Determine the (X, Y) coordinate at the center of the cell enclosing the given text.  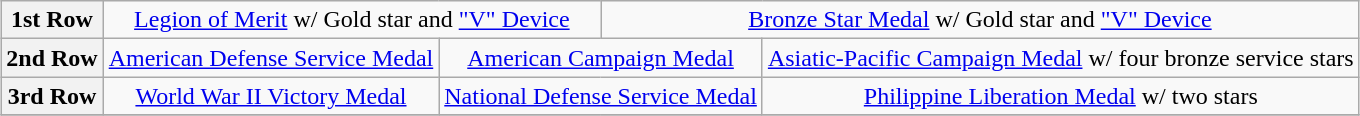
3rd Row (52, 96)
Bronze Star Medal w/ Gold star and "V" Device (980, 20)
Asiatic-Pacific Campaign Medal w/ four bronze service stars (1060, 58)
American Campaign Medal (601, 58)
World War II Victory Medal (271, 96)
Legion of Merit w/ Gold star and "V" Device (352, 20)
1st Row (52, 20)
American Defense Service Medal (271, 58)
Philippine Liberation Medal w/ two stars (1060, 96)
National Defense Service Medal (601, 96)
2nd Row (52, 58)
